Scan for the cell matching the given text and deliver its (X, Y) coordinate at center. 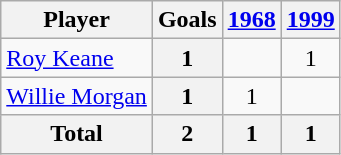
Willie Morgan (77, 96)
Player (77, 20)
1999 (310, 20)
Goals (187, 20)
2 (187, 134)
Roy Keane (77, 58)
1968 (252, 20)
Total (77, 134)
